Return (x, y) of the center of cell containing provided text 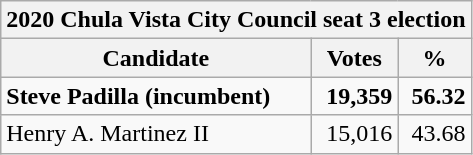
Candidate (156, 58)
Votes (354, 58)
Henry A. Martinez II (156, 134)
19,359 (354, 96)
2020 Chula Vista City Council seat 3 election (236, 20)
% (434, 58)
43.68 (434, 134)
15,016 (354, 134)
Steve Padilla (incumbent) (156, 96)
56.32 (434, 96)
